Extract the [X, Y] coordinate from the center of the cell holding the provided text.  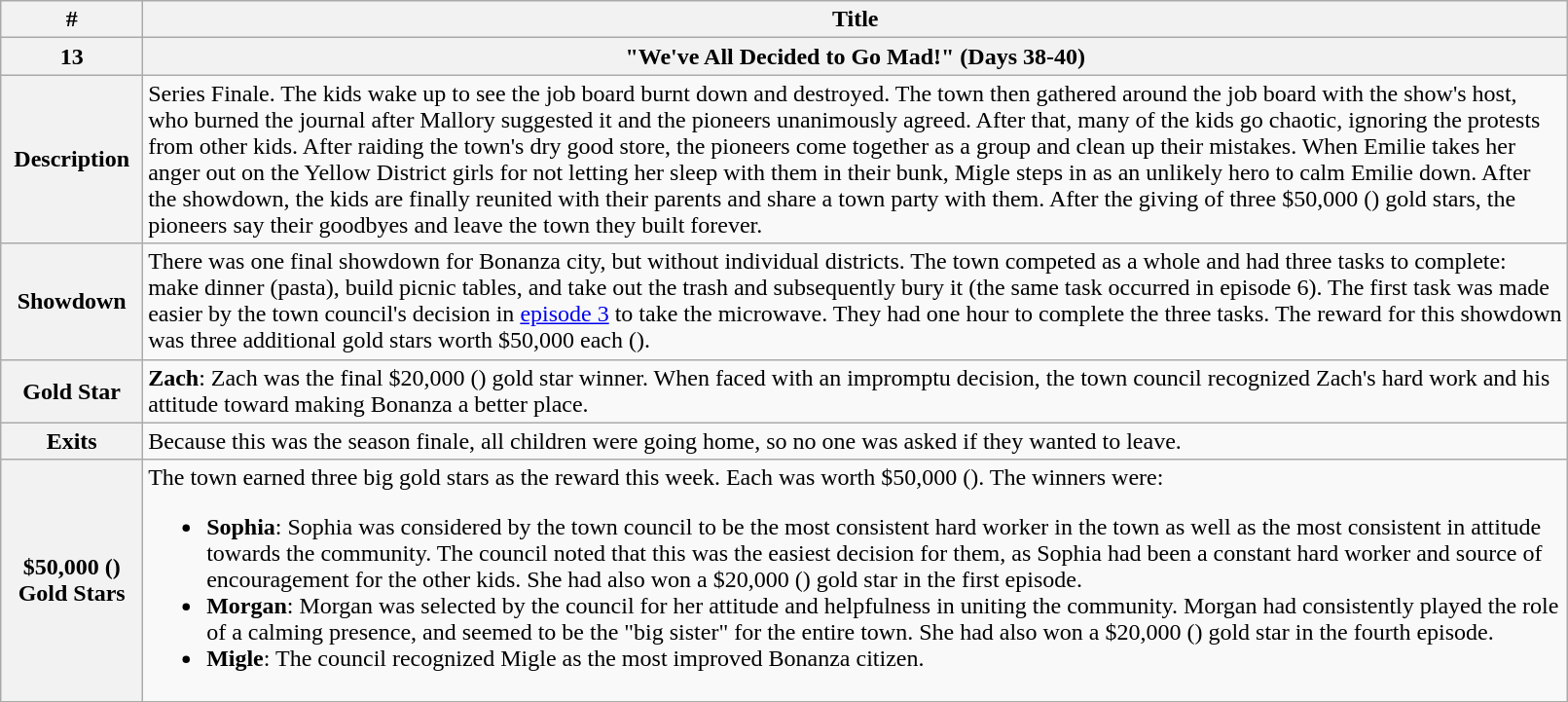
Description [72, 160]
Title [856, 19]
Because this was the season finale, all children were going home, so no one was asked if they wanted to leave. [856, 441]
$50,000 () Gold Stars [72, 580]
"We've All Decided to Go Mad!" (Days 38-40) [856, 56]
13 [72, 56]
# [72, 19]
Showdown [72, 302]
Exits [72, 441]
Gold Star [72, 391]
